Scan for the cell matching the given text and deliver its (X, Y) coordinate at center. 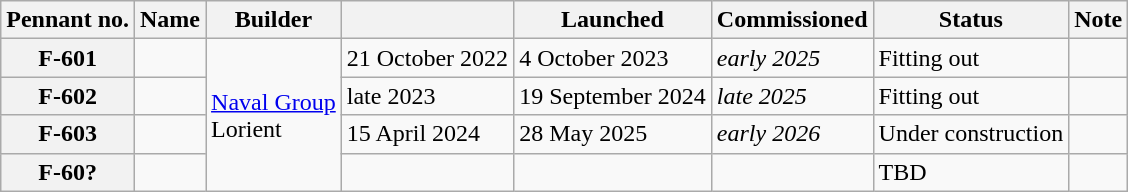
Status (971, 20)
Note (1098, 20)
Pennant no. (68, 20)
Naval Group Lorient (274, 115)
15 April 2024 (427, 134)
21 October 2022 (427, 58)
4 October 2023 (613, 58)
F-603 (68, 134)
Name (170, 20)
Builder (274, 20)
early 2026 (792, 134)
F-602 (68, 96)
late 2025 (792, 96)
late 2023 (427, 96)
Launched (613, 20)
19 September 2024 (613, 96)
Under construction (971, 134)
early 2025 (792, 58)
Commissioned (792, 20)
F-601 (68, 58)
28 May 2025 (613, 134)
F-60? (68, 172)
TBD (971, 172)
